Determine the (X, Y) coordinate at the center of the cell enclosing the given text.  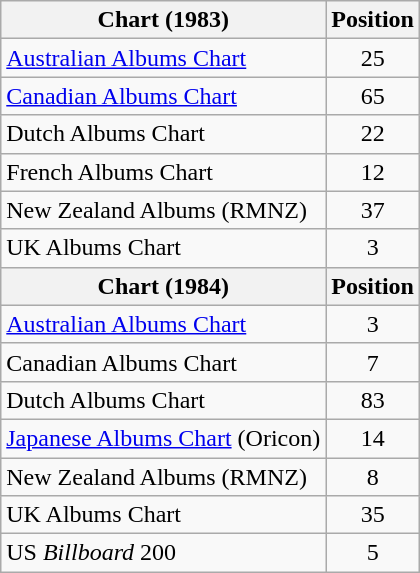
65 (373, 96)
Chart (1983) (164, 20)
Japanese Albums Chart (Oricon) (164, 438)
35 (373, 515)
22 (373, 134)
12 (373, 172)
37 (373, 210)
French Albums Chart (164, 172)
Chart (1984) (164, 286)
US Billboard 200 (164, 553)
25 (373, 58)
8 (373, 477)
5 (373, 553)
14 (373, 438)
7 (373, 362)
83 (373, 400)
